From the cell containing the given text, extract its center point as (X, Y) coordinate. 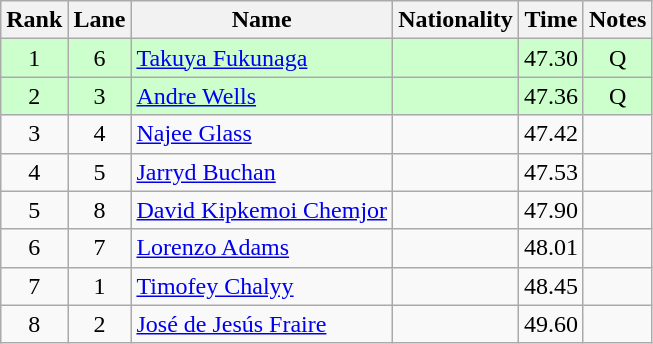
Jarryd Buchan (262, 172)
Timofey Chalyy (262, 286)
Andre Wells (262, 96)
Lane (100, 20)
48.45 (550, 286)
Notes (617, 20)
David Kipkemoi Chemjor (262, 210)
47.30 (550, 58)
Name (262, 20)
Najee Glass (262, 134)
Takuya Fukunaga (262, 58)
47.42 (550, 134)
47.90 (550, 210)
José de Jesús Fraire (262, 324)
Lorenzo Adams (262, 248)
48.01 (550, 248)
Rank (34, 20)
47.53 (550, 172)
47.36 (550, 96)
Time (550, 20)
Nationality (456, 20)
49.60 (550, 324)
